Extract the [X, Y] coordinate from the center of the cell holding the provided text.  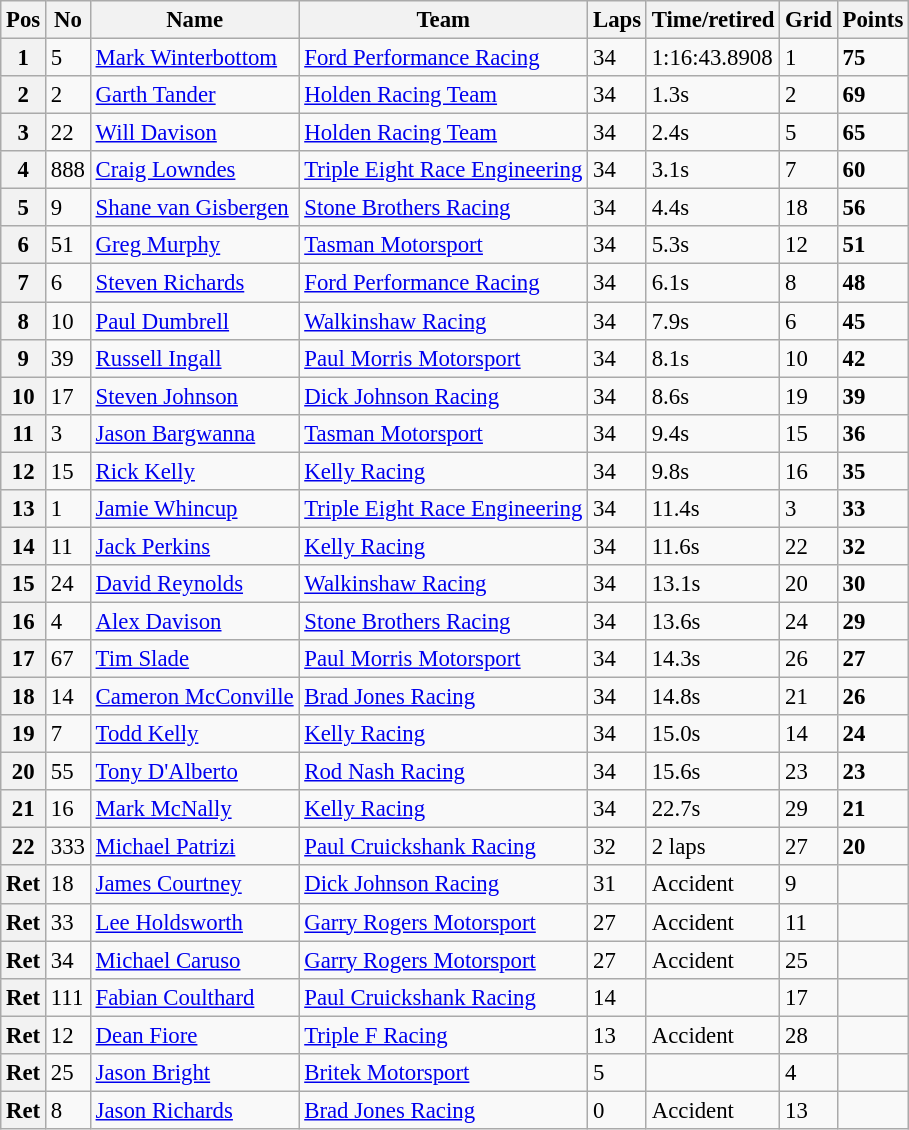
Tim Slade [194, 659]
David Reynolds [194, 584]
Steven Richards [194, 283]
31 [618, 885]
111 [68, 997]
Craig Lowndes [194, 170]
333 [68, 847]
30 [872, 584]
9.4s [712, 433]
67 [68, 659]
56 [872, 208]
Alex Davison [194, 621]
Todd Kelly [194, 734]
28 [808, 1035]
69 [872, 95]
7.9s [712, 321]
45 [872, 321]
42 [872, 358]
Triple F Racing [444, 1035]
Laps [618, 20]
Grid [808, 20]
Rick Kelly [194, 471]
11.6s [712, 546]
13.6s [712, 621]
Time/retired [712, 20]
Michael Patrizi [194, 847]
15.6s [712, 772]
35 [872, 471]
Britek Motorsport [444, 1073]
Michael Caruso [194, 960]
8.6s [712, 396]
0 [618, 1110]
55 [68, 772]
Jack Perkins [194, 546]
48 [872, 283]
Mark McNally [194, 809]
3.1s [712, 170]
Fabian Coulthard [194, 997]
1.3s [712, 95]
888 [68, 170]
13.1s [712, 584]
Points [872, 20]
Garth Tander [194, 95]
Tony D'Alberto [194, 772]
2 laps [712, 847]
9.8s [712, 471]
Pos [24, 20]
75 [872, 58]
4.4s [712, 208]
Dean Fiore [194, 1035]
Jason Bargwanna [194, 433]
Mark Winterbottom [194, 58]
22.7s [712, 809]
Shane van Gisbergen [194, 208]
6.1s [712, 283]
36 [872, 433]
Name [194, 20]
Will Davison [194, 133]
15.0s [712, 734]
Rod Nash Racing [444, 772]
Team [444, 20]
Steven Johnson [194, 396]
Jamie Whincup [194, 509]
1:16:43.8908 [712, 58]
Paul Dumbrell [194, 321]
5.3s [712, 245]
60 [872, 170]
14.8s [712, 697]
2.4s [712, 133]
Cameron McConville [194, 697]
Russell Ingall [194, 358]
Jason Richards [194, 1110]
No [68, 20]
8.1s [712, 358]
14.3s [712, 659]
Greg Murphy [194, 245]
Jason Bright [194, 1073]
James Courtney [194, 885]
11.4s [712, 509]
65 [872, 133]
Lee Holdsworth [194, 922]
